Identify which cell holds the provided text, then report its [x, y] central coordinate. 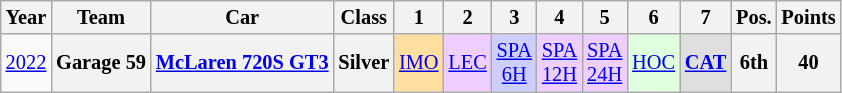
SPA24H [604, 63]
Car [242, 17]
6th [754, 63]
2022 [26, 63]
7 [706, 17]
40 [809, 63]
6 [654, 17]
McLaren 720S GT3 [242, 63]
3 [514, 17]
2 [467, 17]
SPA6H [514, 63]
CAT [706, 63]
Year [26, 17]
HOC [654, 63]
Class [364, 17]
Team [101, 17]
Garage 59 [101, 63]
IMO [418, 63]
Pos. [754, 17]
Silver [364, 63]
5 [604, 17]
1 [418, 17]
4 [560, 17]
SPA12H [560, 63]
Points [809, 17]
LEC [467, 63]
